Find where the given text appears and provide that cell's center as [X, Y] coordinate. 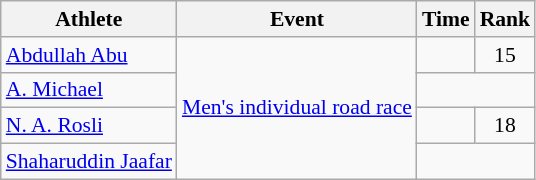
15 [506, 55]
N. A. Rosli [89, 126]
Event [297, 19]
Men's individual road race [297, 108]
18 [506, 126]
Shaharuddin Jaafar [89, 162]
Rank [506, 19]
Abdullah Abu [89, 55]
Athlete [89, 19]
Time [446, 19]
A. Michael [89, 90]
